Determine the (x, y) coordinate at the center of the cell enclosing the given text.  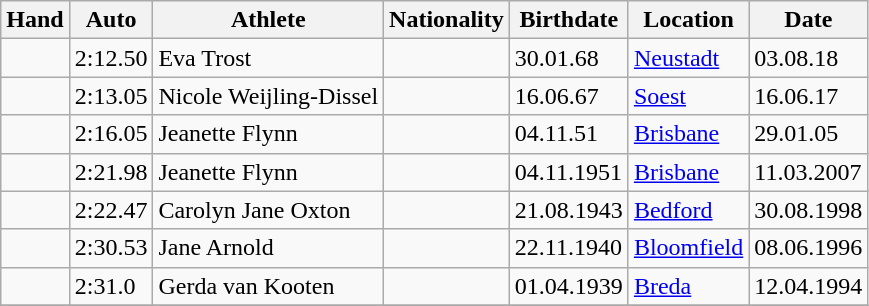
Hand (35, 20)
Breda (688, 286)
Nationality (447, 20)
Jane Arnold (268, 248)
2:30.53 (111, 248)
Bloomfield (688, 248)
Nicole Weijling-Dissel (268, 96)
08.06.1996 (808, 248)
Neustadt (688, 58)
03.08.18 (808, 58)
01.04.1939 (568, 286)
Eva Trost (268, 58)
16.06.67 (568, 96)
29.01.05 (808, 134)
04.11.1951 (568, 172)
22.11.1940 (568, 248)
2:13.05 (111, 96)
2:21.98 (111, 172)
Soest (688, 96)
04.11.51 (568, 134)
Location (688, 20)
2:16.05 (111, 134)
21.08.1943 (568, 210)
30.01.68 (568, 58)
2:31.0 (111, 286)
Gerda van Kooten (268, 286)
16.06.17 (808, 96)
11.03.2007 (808, 172)
30.08.1998 (808, 210)
12.04.1994 (808, 286)
Auto (111, 20)
Date (808, 20)
Athlete (268, 20)
2:22.47 (111, 210)
Bedford (688, 210)
Carolyn Jane Oxton (268, 210)
2:12.50 (111, 58)
Birthdate (568, 20)
